Identify which cell holds the provided text, then report its [x, y] central coordinate. 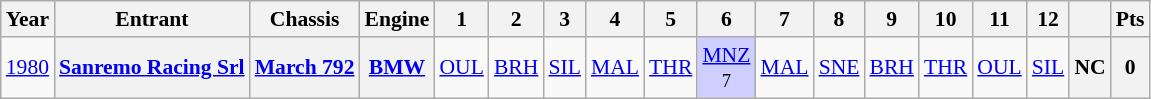
BMW [398, 68]
8 [840, 19]
NC [1090, 68]
1980 [28, 68]
6 [726, 19]
10 [946, 19]
0 [1130, 68]
Entrant [152, 19]
SNE [840, 68]
4 [615, 19]
12 [1048, 19]
MNZ7 [726, 68]
Engine [398, 19]
5 [670, 19]
Sanremo Racing Srl [152, 68]
7 [784, 19]
9 [892, 19]
11 [999, 19]
2 [516, 19]
March 792 [305, 68]
Chassis [305, 19]
Pts [1130, 19]
Year [28, 19]
1 [461, 19]
3 [564, 19]
